Output the (X, Y) coordinate of the center of the cell containing the given text.  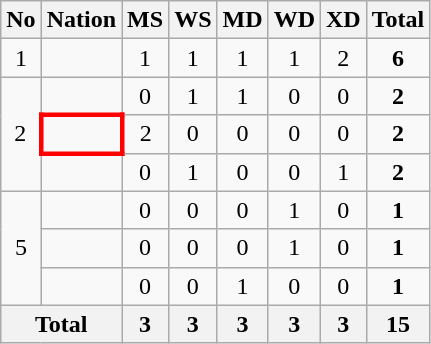
Nation (81, 20)
MS (146, 20)
MD (242, 20)
15 (398, 324)
No (21, 20)
XD (344, 20)
5 (21, 248)
WS (193, 20)
6 (398, 58)
WD (294, 20)
